Locate the cell with the specified text and output its (X, Y) center coordinate. 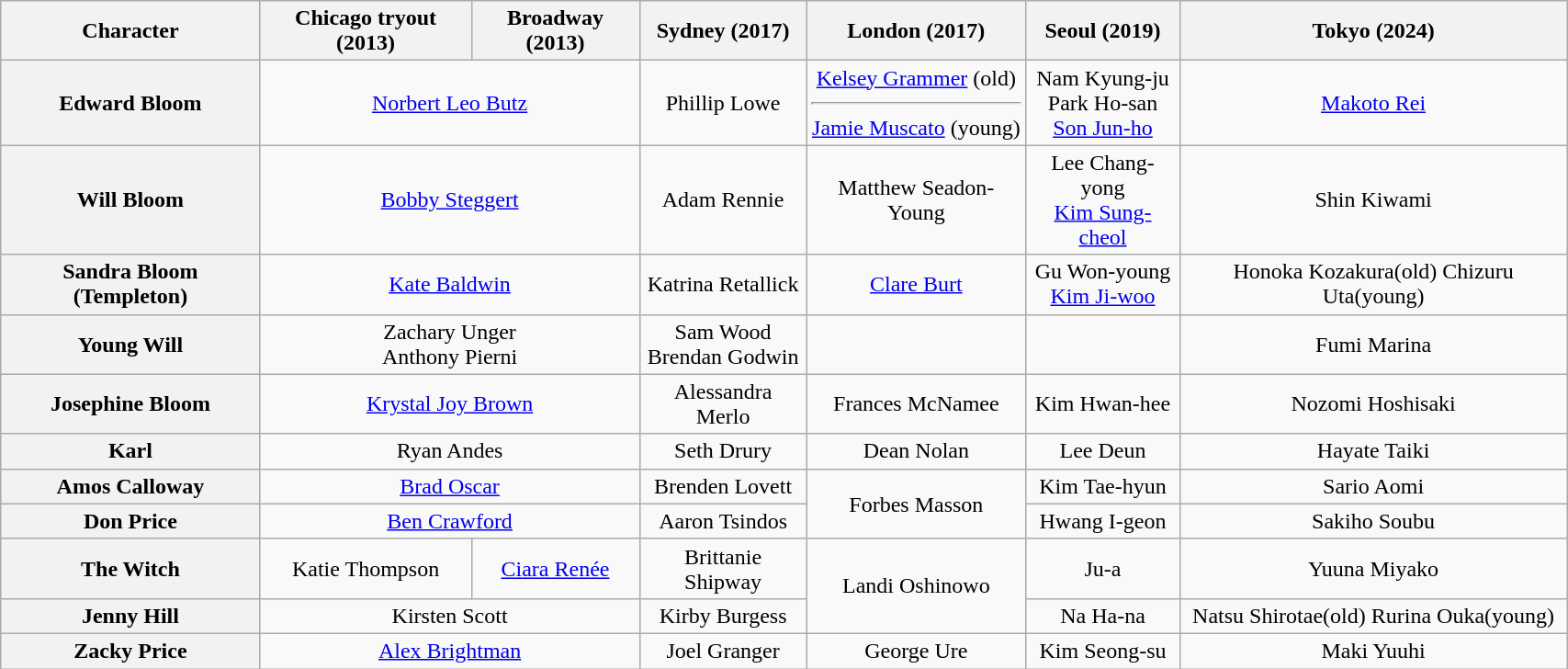
Adam Rennie (723, 200)
Krystal Joy Brown (450, 404)
Aaron Tsindos (723, 521)
Matthew Seadon-Young (916, 200)
Kim Tae-hyun (1103, 486)
Katie Thompson (366, 568)
Sario Aomi (1372, 486)
Alex Brightman (450, 651)
Gu Won-young Kim Ji-woo (1103, 285)
Zacky Price (130, 651)
Ben Crawford (450, 521)
Lee Chang-yong Kim Sung-cheol (1103, 200)
Kelsey Grammer (old) Jamie Muscato (young) (916, 103)
Sakiho Soubu (1372, 521)
Seth Drury (723, 451)
The Witch (130, 568)
Alessandra Merlo (723, 404)
Landi Oshinowo (916, 586)
Ciara Renée (555, 568)
Nozomi Hoshisaki (1372, 404)
Fumi Marina (1372, 344)
Kate Baldwin (450, 285)
Josephine Bloom (130, 404)
Brenden Lovett (723, 486)
Na Ha-na (1103, 616)
Broadway (2013) (555, 31)
Phillip Lowe (723, 103)
Seoul (2019) (1103, 31)
Forbes Masson (916, 504)
Dean Nolan (916, 451)
Nam Kyung-ju Park Ho-san Son Jun-ho (1103, 103)
Ju-a (1103, 568)
Brittanie Shipway (723, 568)
Frances McNamee (916, 404)
Edward Bloom (130, 103)
London (2017) (916, 31)
Character (130, 31)
Shin Kiwami (1372, 200)
Lee Deun (1103, 451)
Bobby Steggert (450, 200)
Kirby Burgess (723, 616)
Amos Calloway (130, 486)
Jenny Hill (130, 616)
George Ure (916, 651)
Yuuna Miyako (1372, 568)
Will Bloom (130, 200)
Kim Seong-su (1103, 651)
Clare Burt (916, 285)
Sandra Bloom (Templeton) (130, 285)
Ryan Andes (450, 451)
Brad Oscar (450, 486)
Norbert Leo Butz (450, 103)
Natsu Shirotae(old) Rurina Ouka(young) (1372, 616)
Katrina Retallick (723, 285)
Chicago tryout (2013) (366, 31)
Tokyo (2024) (1372, 31)
Young Will (130, 344)
Karl (130, 451)
Hayate Taiki (1372, 451)
Honoka Kozakura(old) Chizuru Uta(young) (1372, 285)
Don Price (130, 521)
Zachary UngerAnthony Pierni (450, 344)
Makoto Rei (1372, 103)
Sydney (2017) (723, 31)
Maki Yuuhi (1372, 651)
Kim Hwan-hee (1103, 404)
Kirsten Scott (450, 616)
Joel Granger (723, 651)
Hwang I-geon (1103, 521)
Sam WoodBrendan Godwin (723, 344)
